Pinpoint the cell where the given text exists, returning its [X, Y] midpoint coordinate. 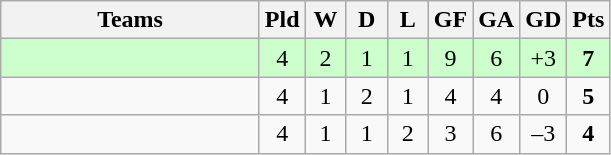
W [326, 20]
Pld [282, 20]
Teams [130, 20]
3 [450, 134]
Pts [588, 20]
0 [544, 96]
5 [588, 96]
7 [588, 58]
9 [450, 58]
GD [544, 20]
GA [496, 20]
L [408, 20]
GF [450, 20]
D [366, 20]
+3 [544, 58]
–3 [544, 134]
